Return the (X, Y) coordinate for the center point of the cell that contains the specified text.  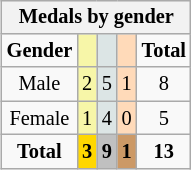
13 (164, 152)
Female (40, 118)
Medals by gender (96, 17)
Gender (40, 51)
4 (107, 118)
8 (164, 84)
Male (40, 84)
0 (127, 118)
9 (107, 152)
3 (87, 152)
2 (87, 84)
